Determine the (X, Y) coordinate at the center of the cell enclosing the given text.  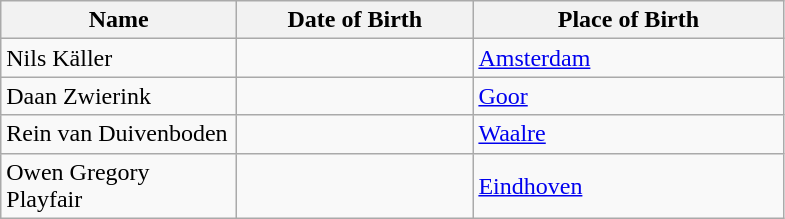
Nils Käller (119, 58)
Waalre (628, 134)
Amsterdam (628, 58)
Owen Gregory Playfair (119, 186)
Goor (628, 96)
Name (119, 20)
Place of Birth (628, 20)
Rein van Duivenboden (119, 134)
Date of Birth (355, 20)
Eindhoven (628, 186)
Daan Zwierink (119, 96)
